Locate the cell with the specified text and output its [X, Y] center coordinate. 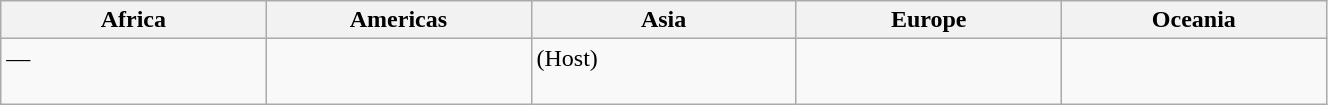
Africa [134, 20]
— [134, 72]
(Host) [664, 72]
Asia [664, 20]
Oceania [1194, 20]
Americas [398, 20]
Europe [928, 20]
